Determine the [x, y] coordinate at the center of the cell enclosing the given text.  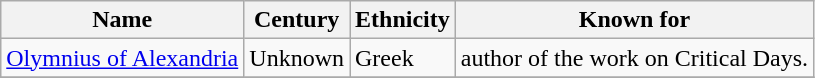
Name [122, 20]
Known for [634, 20]
Greek [403, 58]
author of the work on Critical Days. [634, 58]
Century [297, 20]
Olymnius of Alexandria [122, 58]
Ethnicity [403, 20]
Unknown [297, 58]
